Capture the cell that displays the provided text and extract its (x, y) central coordinate. 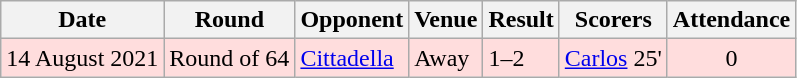
Attendance (731, 20)
Scorers (613, 20)
Round of 64 (230, 58)
0 (731, 58)
Date (82, 20)
1–2 (521, 58)
Carlos 25' (613, 58)
Round (230, 20)
Venue (446, 20)
Result (521, 20)
14 August 2021 (82, 58)
Cittadella (352, 58)
Opponent (352, 20)
Away (446, 58)
